Capture the cell that displays the provided text and extract its (x, y) central coordinate. 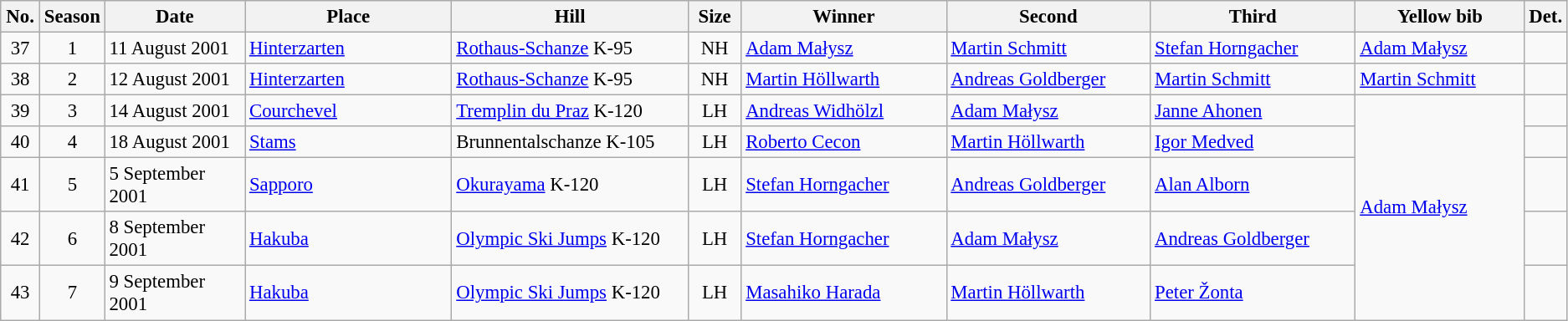
Place (348, 17)
Courchevel (348, 111)
38 (20, 79)
Stams (348, 142)
Season (72, 17)
No. (20, 17)
Tremplin du Praz K-120 (570, 111)
Second (1048, 17)
Yellow bib (1440, 17)
Roberto Cecon (843, 142)
5 September 2001 (174, 186)
5 (72, 186)
40 (20, 142)
41 (20, 186)
Igor Medved (1253, 142)
Date (174, 17)
Peter Žonta (1253, 293)
11 August 2001 (174, 48)
Alan Alborn (1253, 186)
Hill (570, 17)
8 September 2001 (174, 239)
43 (20, 293)
Masahiko Harada (843, 293)
Andreas Widhölzl (843, 111)
3 (72, 111)
Okurayama K-120 (570, 186)
Third (1253, 17)
Brunnentalschanze K-105 (570, 142)
9 September 2001 (174, 293)
Janne Ahonen (1253, 111)
Det. (1546, 17)
42 (20, 239)
Size (715, 17)
4 (72, 142)
18 August 2001 (174, 142)
7 (72, 293)
6 (72, 239)
2 (72, 79)
37 (20, 48)
1 (72, 48)
Sapporo (348, 186)
39 (20, 111)
Winner (843, 17)
14 August 2001 (174, 111)
12 August 2001 (174, 79)
